Pinpoint the cell where the given text exists, returning its (x, y) midpoint coordinate. 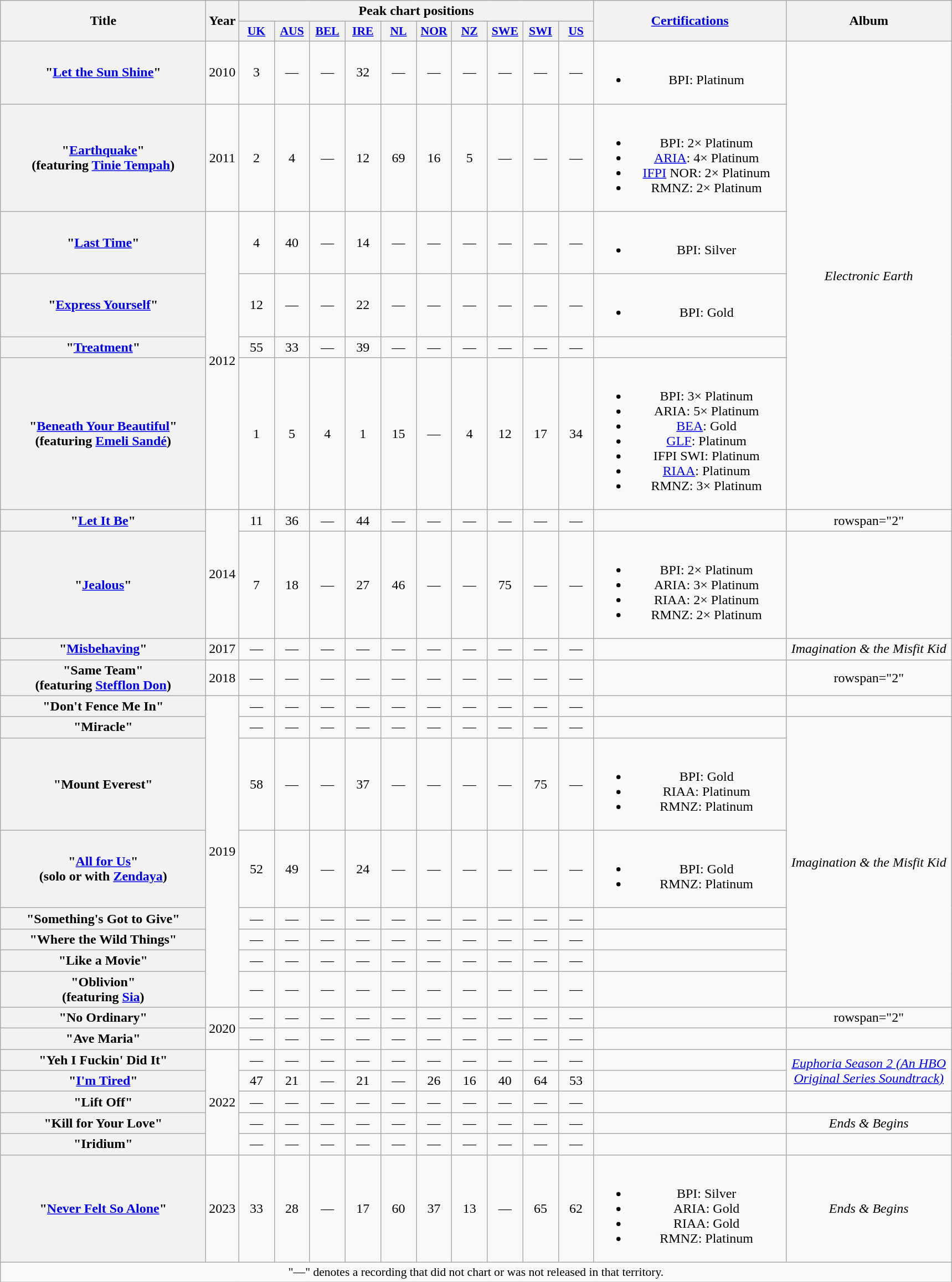
7 (256, 585)
AUS (292, 32)
SWI (541, 32)
"Iridium" (103, 1144)
Electronic Earth (868, 275)
NL (398, 32)
"No Ordinary" (103, 1018)
64 (541, 1081)
62 (576, 1208)
UK (256, 32)
55 (256, 347)
2011 (223, 158)
Title (103, 21)
2022 (223, 1102)
BEL (327, 32)
27 (363, 585)
"Yeh I Fuckin' Did It" (103, 1060)
BPI: 2× PlatinumARIA: 4× PlatinumIFPI NOR: 2× PlatinumRMNZ: 2× Platinum (690, 158)
"Last Time" (103, 243)
"Lift Off" (103, 1102)
2012 (223, 361)
"Kill for Your Love" (103, 1123)
Year (223, 21)
"Express Yourself" (103, 306)
"Ave Maria" (103, 1039)
NOR (434, 32)
"Same Team"(featuring Stefflon Don) (103, 678)
"Earthquake"(featuring Tinie Tempah) (103, 158)
Euphoria Season 2 (An HBO Original Series Soundtrack) (868, 1070)
44 (363, 521)
BPI: GoldRMNZ: Platinum (690, 869)
"Misbehaving" (103, 649)
2014 (223, 574)
47 (256, 1081)
US (576, 32)
BPI: Platinum (690, 72)
53 (576, 1081)
BPI: SilverARIA: GoldRIAA: GoldRMNZ: Platinum (690, 1208)
Certifications (690, 21)
18 (292, 585)
60 (398, 1208)
2 (256, 158)
"—" denotes a recording that did not chart or was not released in that territory. (476, 1272)
SWE (505, 32)
2023 (223, 1208)
39 (363, 347)
65 (541, 1208)
2020 (223, 1028)
"Let It Be" (103, 521)
"Beneath Your Beautiful"(featuring Emeli Sandé) (103, 434)
14 (363, 243)
Album (868, 21)
IRE (363, 32)
11 (256, 521)
"Jealous" (103, 585)
15 (398, 434)
2017 (223, 649)
BPI: Silver (690, 243)
13 (470, 1208)
"Like a Movie" (103, 960)
32 (363, 72)
"I'm Tired" (103, 1081)
36 (292, 521)
69 (398, 158)
BPI: Gold (690, 306)
52 (256, 869)
"Mount Everest" (103, 784)
28 (292, 1208)
26 (434, 1081)
NZ (470, 32)
2010 (223, 72)
"Something's Got to Give" (103, 918)
BPI: 3× PlatinumARIA: 5× PlatinumBEA: GoldGLF: PlatinumIFPI SWI: PlatinumRIAA: PlatinumRMNZ: 3× Platinum (690, 434)
2018 (223, 678)
"Never Felt So Alone" (103, 1208)
"Don't Fence Me In" (103, 706)
46 (398, 585)
34 (576, 434)
"Where the Wild Things" (103, 939)
Peak chart positions (416, 11)
58 (256, 784)
BPI: GoldRIAA: PlatinumRMNZ: Platinum (690, 784)
"All for Us"(solo or with Zendaya) (103, 869)
3 (256, 72)
"Oblivion"(featuring Sia) (103, 989)
"Let the Sun Shine" (103, 72)
"Miracle" (103, 727)
24 (363, 869)
"Treatment" (103, 347)
2019 (223, 851)
49 (292, 869)
22 (363, 306)
BPI: 2× PlatinumARIA: 3× PlatinumRIAA: 2× PlatinumRMNZ: 2× Platinum (690, 585)
